Extract the (x, y) coordinate from the center of the cell holding the provided text.  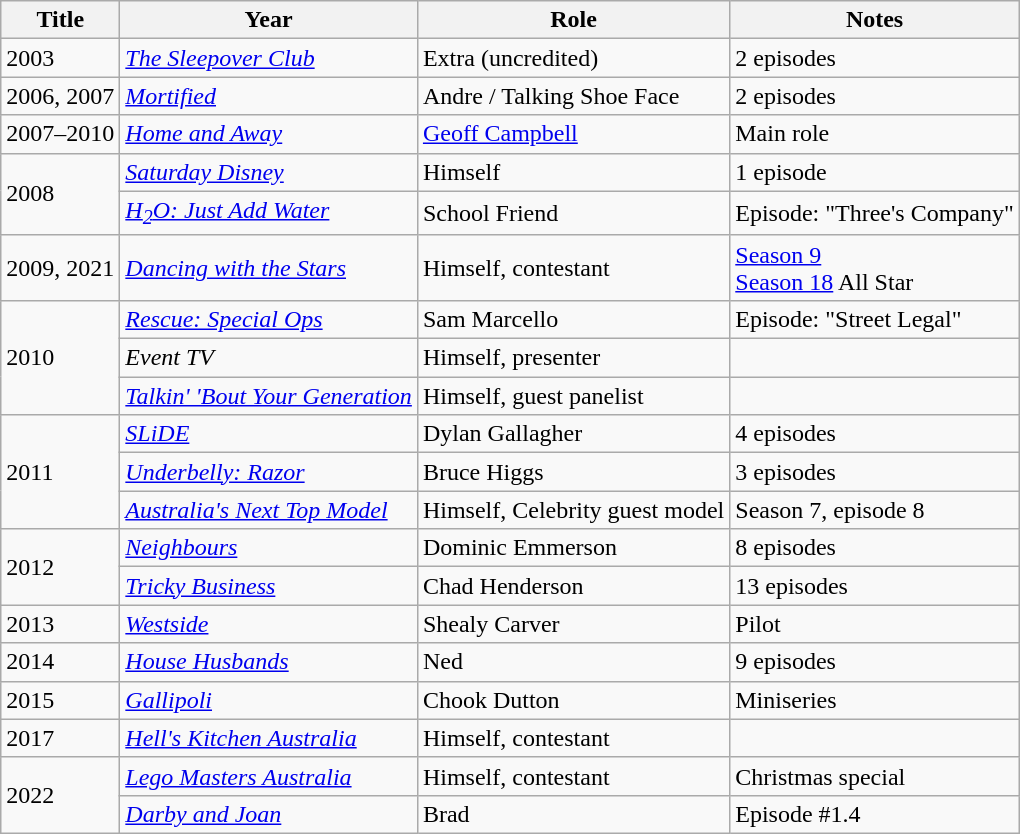
Rescue: Special Ops (269, 319)
Himself, presenter (573, 358)
Himself, Celebrity guest model (573, 510)
Dylan Gallagher (573, 434)
Christmas special (875, 776)
Notes (875, 20)
Season 7, episode 8 (875, 510)
2003 (60, 58)
2006, 2007 (60, 96)
2009, 2021 (60, 268)
H2O: Just Add Water (269, 213)
Miniseries (875, 700)
2007–2010 (60, 134)
Andre / Talking Shoe Face (573, 96)
House Husbands (269, 662)
2010 (60, 357)
Neighbours (269, 548)
Home and Away (269, 134)
Ned (573, 662)
Season 9Season 18 All Star (875, 268)
Bruce Higgs (573, 472)
Hell's Kitchen Australia (269, 738)
Year (269, 20)
2013 (60, 624)
Himself (573, 172)
Mortified (269, 96)
Himself, guest panelist (573, 396)
Geoff Campbell (573, 134)
Talkin' 'Bout Your Generation (269, 396)
The Sleepover Club (269, 58)
Gallipoli (269, 700)
Dominic Emmerson (573, 548)
Tricky Business (269, 586)
Episode: "Street Legal" (875, 319)
Underbelly: Razor (269, 472)
Westside (269, 624)
Episode #1.4 (875, 814)
2015 (60, 700)
Title (60, 20)
3 episodes (875, 472)
Brad (573, 814)
2017 (60, 738)
Dancing with the Stars (269, 268)
Pilot (875, 624)
2022 (60, 795)
2011 (60, 472)
SLiDE (269, 434)
Role (573, 20)
4 episodes (875, 434)
Event TV (269, 358)
School Friend (573, 213)
8 episodes (875, 548)
9 episodes (875, 662)
Extra (uncredited) (573, 58)
Chad Henderson (573, 586)
Chook Dutton (573, 700)
Episode: "Three's Company" (875, 213)
Saturday Disney (269, 172)
2008 (60, 194)
Australia's Next Top Model (269, 510)
13 episodes (875, 586)
1 episode (875, 172)
Lego Masters Australia (269, 776)
2014 (60, 662)
Sam Marcello (573, 319)
Darby and Joan (269, 814)
2012 (60, 567)
Shealy Carver (573, 624)
Main role (875, 134)
